From the cell containing the given text, extract its center point as (x, y) coordinate. 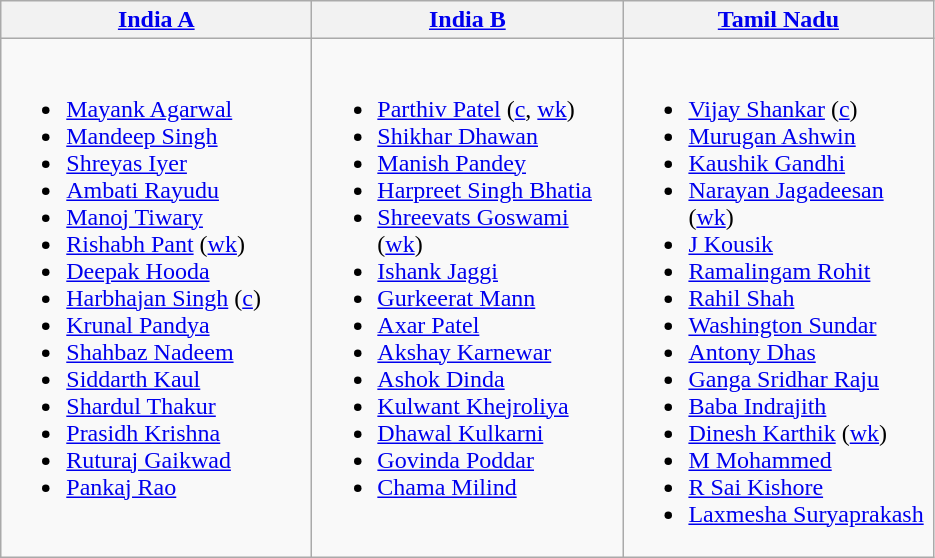
India A (156, 20)
India B (468, 20)
Tamil Nadu (778, 20)
